Return the (X, Y) coordinate for the center point of the cell that contains the specified text.  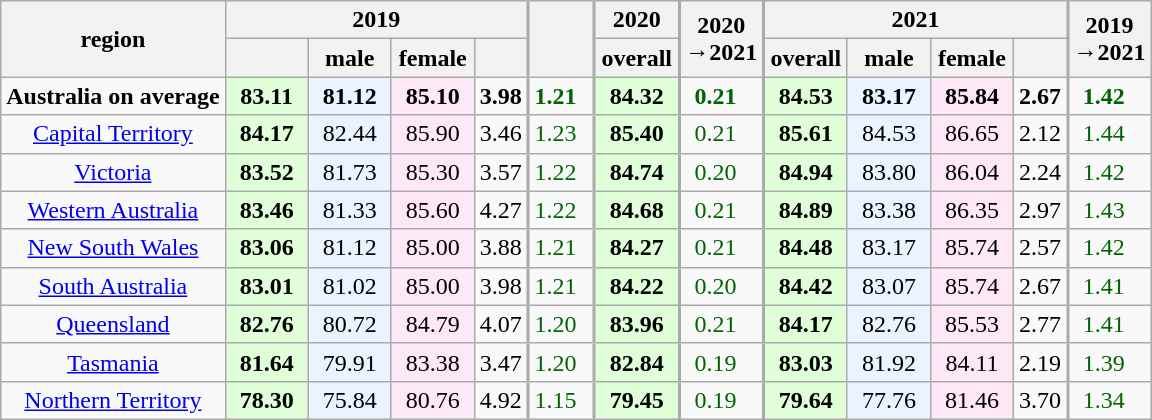
1.39 (1109, 362)
2.57 (1040, 248)
83.46 (266, 210)
86.04 (972, 172)
75.84 (350, 400)
85.61 (806, 134)
79.91 (350, 362)
84.68 (636, 210)
4.07 (501, 324)
82.84 (636, 362)
81.46 (972, 400)
2.12 (1040, 134)
2021 (916, 20)
83.07 (888, 286)
82.44 (350, 134)
2.77 (1040, 324)
New South Wales (113, 248)
4.27 (501, 210)
85.53 (972, 324)
84.22 (636, 286)
3.46 (501, 134)
3.57 (501, 172)
1.43 (1109, 210)
80.76 (432, 400)
2.24 (1040, 172)
Australia on average (113, 96)
80.72 (350, 324)
83.80 (888, 172)
1.23 (561, 134)
2.19 (1040, 362)
Northern Territory (113, 400)
South Australia (113, 286)
81.92 (888, 362)
3.47 (501, 362)
83.52 (266, 172)
2020 (636, 20)
78.30 (266, 400)
1.44 (1109, 134)
81.33 (350, 210)
85.60 (432, 210)
84.79 (432, 324)
region (113, 39)
2020→2021 (722, 39)
84.32 (636, 96)
81.73 (350, 172)
79.45 (636, 400)
Victoria (113, 172)
81.64 (266, 362)
84.94 (806, 172)
85.10 (432, 96)
84.74 (636, 172)
85.84 (972, 96)
83.11 (266, 96)
83.96 (636, 324)
83.01 (266, 286)
84.11 (972, 362)
84.27 (636, 248)
83.03 (806, 362)
77.76 (888, 400)
85.40 (636, 134)
84.48 (806, 248)
86.65 (972, 134)
83.06 (266, 248)
1.34 (1109, 400)
1.15 (561, 400)
Tasmania (113, 362)
85.30 (432, 172)
84.89 (806, 210)
Capital Territory (113, 134)
84.42 (806, 286)
3.88 (501, 248)
2019→2021 (1109, 39)
2.97 (1040, 210)
79.64 (806, 400)
Western Australia (113, 210)
2019 (376, 20)
85.90 (432, 134)
4.92 (501, 400)
3.70 (1040, 400)
86.35 (972, 210)
Queensland (113, 324)
81.02 (350, 286)
